Extract the (x, y) coordinate from the center of the cell holding the provided text.  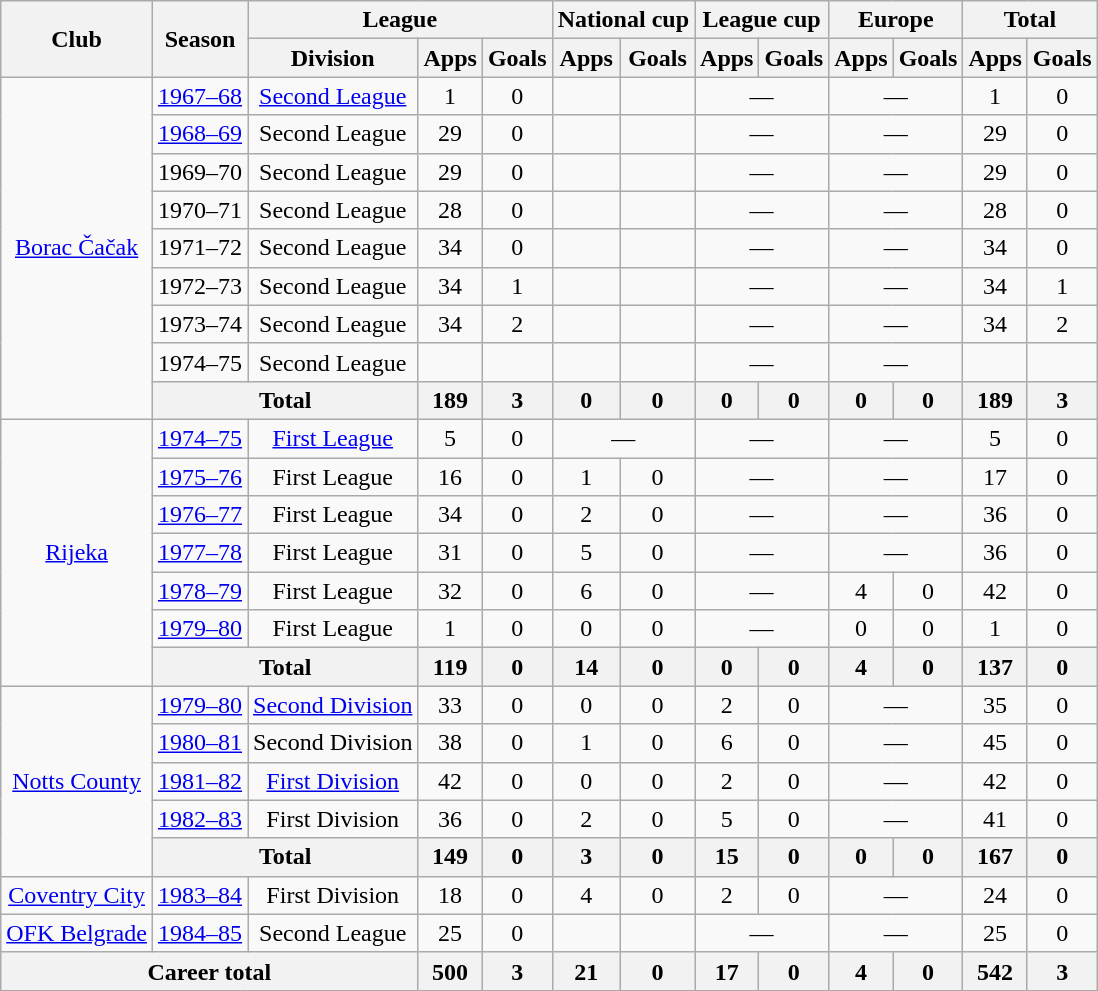
1980–81 (200, 743)
1969–70 (200, 172)
Borac Čačak (77, 248)
16 (450, 477)
1970–71 (200, 210)
1983–84 (200, 895)
137 (995, 667)
Coventry City (77, 895)
1977–78 (200, 553)
Rijeka (77, 552)
Division (333, 58)
League (400, 20)
Notts County (77, 781)
32 (450, 591)
542 (995, 971)
Club (77, 39)
33 (450, 705)
1968–69 (200, 134)
167 (995, 857)
1982–83 (200, 819)
1971–72 (200, 248)
1984–85 (200, 933)
35 (995, 705)
League cup (762, 20)
Season (200, 39)
31 (450, 553)
OFK Belgrade (77, 933)
Europe (896, 20)
119 (450, 667)
45 (995, 743)
National cup (623, 20)
15 (727, 857)
14 (586, 667)
1976–77 (200, 515)
149 (450, 857)
38 (450, 743)
24 (995, 895)
500 (450, 971)
Career total (210, 971)
1975–76 (200, 477)
18 (450, 895)
1981–82 (200, 781)
1972–73 (200, 286)
1967–68 (200, 96)
1973–74 (200, 324)
21 (586, 971)
1978–79 (200, 591)
41 (995, 819)
